Determine the [X, Y] coordinate at the center of the cell enclosing the given text.  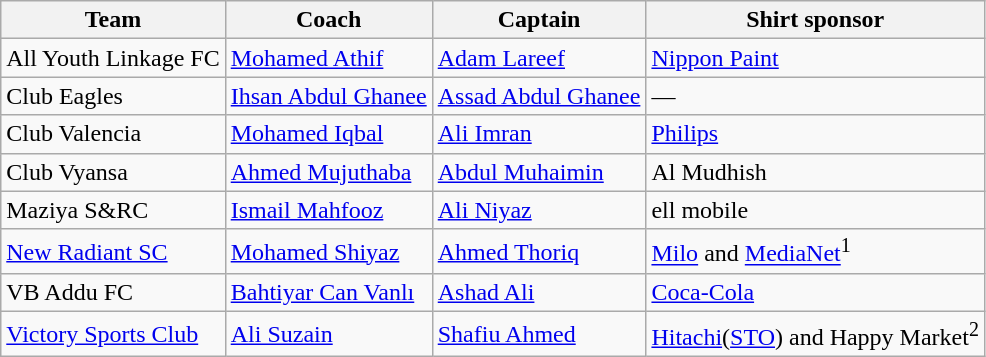
Nippon Paint [816, 58]
New Radiant SC [113, 252]
Abdul Muhaimin [539, 172]
Hitachi(STO) and Happy Market2 [816, 334]
Coach [328, 20]
All Youth Linkage FC [113, 58]
Ahmed Mujuthaba [328, 172]
Ismail Mahfooz [328, 210]
Bahtiyar Can Vanlı [328, 293]
Mohamed Shiyaz [328, 252]
Milo and MediaNet1 [816, 252]
Shafiu Ahmed [539, 334]
Maziya S&RC [113, 210]
Coca-Cola [816, 293]
Al Mudhish [816, 172]
Mohamed Iqbal [328, 134]
Adam Lareef [539, 58]
— [816, 96]
Captain [539, 20]
Ali Suzain [328, 334]
Ihsan Abdul Ghanee [328, 96]
Club Valencia [113, 134]
Mohamed Athif [328, 58]
Ahmed Thoriq [539, 252]
Assad Abdul Ghanee [539, 96]
VB Addu FC [113, 293]
Ashad Ali [539, 293]
Club Eagles [113, 96]
Team [113, 20]
Club Vyansa [113, 172]
Shirt sponsor [816, 20]
Ali Imran [539, 134]
Ali Niyaz [539, 210]
Victory Sports Club [113, 334]
ell mobile [816, 210]
Philips [816, 134]
